Return [X, Y] of the center of cell containing provided text 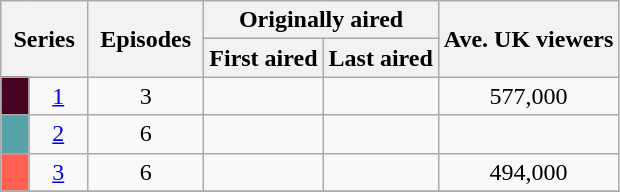
Originally aired [322, 20]
Last aired [380, 58]
494,000 [528, 172]
Ave. UK viewers [528, 39]
Series [44, 39]
2 [58, 134]
577,000 [528, 96]
1 [58, 96]
Episodes [146, 39]
First aired [264, 58]
